Extract the (X, Y) coordinate from the center of the cell holding the provided text.  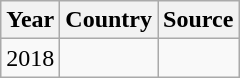
Year (30, 20)
Country (109, 20)
Source (198, 20)
2018 (30, 58)
